From the cell containing the given text, extract its center point as (x, y) coordinate. 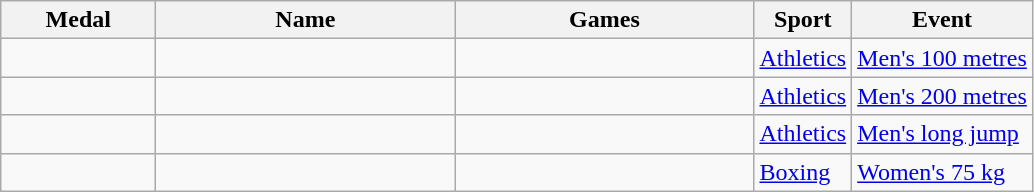
Boxing (803, 172)
Men's long jump (942, 134)
Event (942, 20)
Games (604, 20)
Sport (803, 20)
Name (306, 20)
Men's 100 metres (942, 58)
Women's 75 kg (942, 172)
Medal (78, 20)
Men's 200 metres (942, 96)
